Output the (x, y) coordinate of the center of the cell containing the given text.  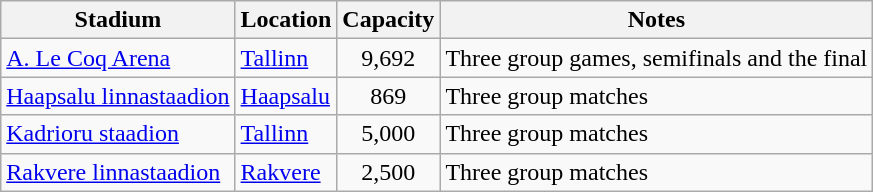
A. Le Coq Arena (118, 58)
2,500 (388, 172)
Capacity (388, 20)
Haapsalu linnastaadion (118, 96)
Kadrioru staadion (118, 134)
Location (286, 20)
869 (388, 96)
Haapsalu (286, 96)
9,692 (388, 58)
Notes (656, 20)
Rakvere (286, 172)
5,000 (388, 134)
Stadium (118, 20)
Rakvere linnastaadion (118, 172)
Three group games, semifinals and the final (656, 58)
